Find where the given text appears and provide that cell's center as [X, Y] coordinate. 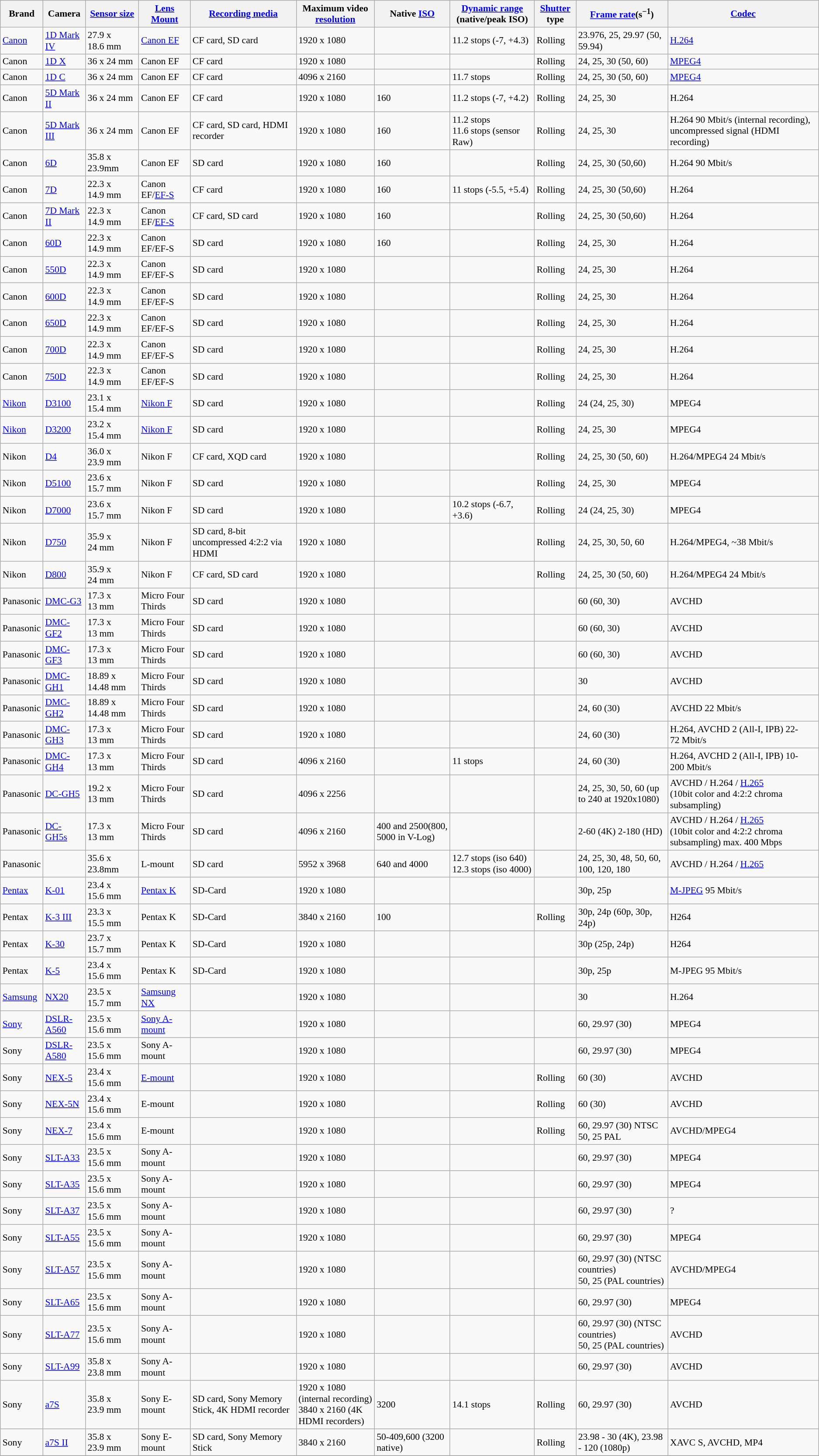
Sensor size [112, 14]
SLT-A65 [64, 1303]
24, 25, 30, 50, 60 (up to 240 at 1920x1080) [622, 794]
23.98 - 30 (4K), 23.98 - 120 (1080p) [622, 1442]
DMC-G3 [64, 601]
5952 x 3968 [335, 864]
SLT-A35 [64, 1185]
Maximum video resolution [335, 14]
19.2 x 13 mm [112, 794]
K-30 [64, 944]
5D Mark III [64, 131]
35.6 x 23.8mm [112, 864]
5D Mark II [64, 99]
50-409,600 (3200 native) [412, 1442]
K-5 [64, 971]
11.7 stops [492, 77]
30p (25p, 24p) [622, 944]
H.264/MPEG4, ~38 Mbit/s [743, 543]
a7S II [64, 1442]
DC-GH5s [64, 832]
H.264 90 Mbit/s (internal recording), uncompressed signal (HDMI recording) [743, 131]
AVCHD / H.264 / H.265(10bit color and 4:2:2 chroma subsampling) max. 400 Mbps [743, 832]
AVCHD / H.264 / H.265 [743, 864]
DMC-GF3 [64, 654]
4096 x 2256 [335, 794]
35.8 x 23.8 mm [112, 1366]
Samsung [22, 998]
DMC-GH1 [64, 681]
SLT-A77 [64, 1335]
3200 [412, 1404]
24, 25, 30, 50, 60 [622, 543]
K-3 III [64, 917]
1D Mark IV [64, 40]
SD card, Sony Memory Stick, 4K HDMI recorder [243, 1404]
11.2 stops (-7, +4.3) [492, 40]
30p, 24p (60p, 30p, 24p) [622, 917]
100 [412, 917]
35.8 x 23.9mm [112, 163]
Lens Mount [165, 14]
NX20 [64, 998]
2-60 (4K) 2-180 (HD) [622, 832]
Shutter type [556, 14]
K-01 [64, 890]
H.264 90 Mbit/s [743, 163]
SD card, 8-bit uncompressed 4:2:2 via HDMI [243, 543]
NEX-7 [64, 1131]
Recording media [243, 14]
D800 [64, 575]
Codec [743, 14]
DMC-GH3 [64, 735]
CF card, XQD card [243, 457]
XAVC S, AVCHD, MP4 [743, 1442]
H.264, AVCHD 2 (All-I, IPB) 22-72 Mbit/s [743, 735]
AVCHD / H.264 / H.265(10bit color and 4:2:2 chroma subsampling) [743, 794]
SLT-A37 [64, 1211]
AVCHD 22 Mbit/s [743, 708]
D4 [64, 457]
DSLR-A580 [64, 1051]
D5100 [64, 483]
23.5 x 15.7 mm [112, 998]
Samsung NX [165, 998]
23.1 x 15.4 mm [112, 404]
23.2 x 15.4 mm [112, 430]
23.7 x 15.7 mm [112, 944]
400 and 2500(800, 5000 in V-Log) [412, 832]
27.9 x 18.6 mm [112, 40]
a7S [64, 1404]
DSLR-A560 [64, 1024]
D3100 [64, 404]
SLT-A33 [64, 1158]
DMC-GF2 [64, 628]
650D [64, 323]
Camera [64, 14]
640 and 4000 [412, 864]
23.976, 25, 29.97 (50, 59.94) [622, 40]
CF card, SD card, HDMI recorder [243, 131]
DMC-GH4 [64, 762]
SLT-A57 [64, 1270]
1D C [64, 77]
11.2 stops11.6 stops (sensor Raw) [492, 131]
D7000 [64, 510]
11.2 stops (-7, +4.2) [492, 99]
700D [64, 349]
Dynamic range (native/peak ISO) [492, 14]
NEX-5 [64, 1077]
60, 29.97 (30) NTSC50, 25 PAL [622, 1131]
Brand [22, 14]
? [743, 1211]
600D [64, 296]
10.2 stops (-6.7, +3.6) [492, 510]
Frame rate(s−1) [622, 14]
NEX-5N [64, 1104]
SLT-A99 [64, 1366]
7D Mark II [64, 217]
D750 [64, 543]
24, 25, 30, 48, 50, 60, 100, 120, 180 [622, 864]
D3200 [64, 430]
36.0 x 23.9 mm [112, 457]
7D [64, 190]
Native ISO [412, 14]
14.1 stops [492, 1404]
L-mount [165, 864]
DC-GH5 [64, 794]
SLT-A55 [64, 1238]
750D [64, 377]
6D [64, 163]
SD card, Sony Memory Stick [243, 1442]
60D [64, 243]
11 stops (-5.5, +5.4) [492, 190]
11 stops [492, 762]
12.7 stops (iso 640)12.3 stops (iso 4000) [492, 864]
550D [64, 270]
DMC-GH2 [64, 708]
1D X [64, 62]
1920 x 1080 (internal recording)3840 x 2160 (4K HDMI recorders) [335, 1404]
23.3 x 15.5 mm [112, 917]
H.264, AVCHD 2 (All-I, IPB) 10-200 Mbit/s [743, 762]
